Locate the cell with the specified text and output its (X, Y) center coordinate. 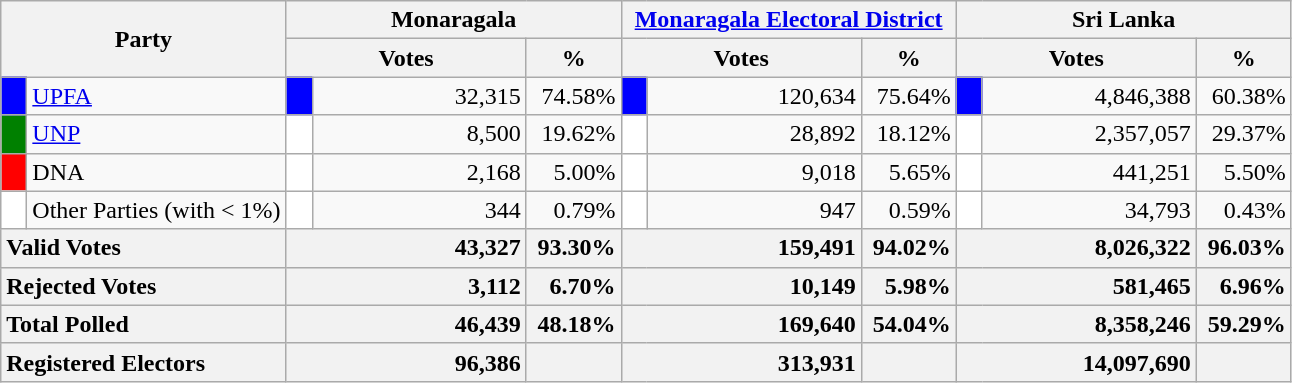
0.43% (1244, 210)
5.00% (574, 172)
Total Polled (144, 324)
14,097,690 (1076, 362)
Other Parties (with < 1%) (156, 210)
2,168 (419, 172)
5.65% (908, 172)
28,892 (754, 134)
75.64% (908, 96)
Valid Votes (144, 248)
60.38% (1244, 96)
34,793 (1089, 210)
59.29% (1244, 324)
10,149 (741, 286)
6.70% (574, 286)
46,439 (406, 324)
94.02% (908, 248)
UPFA (156, 96)
19.62% (574, 134)
Registered Electors (144, 362)
313,931 (741, 362)
DNA (156, 172)
96.03% (1244, 248)
29.37% (1244, 134)
0.59% (908, 210)
169,640 (741, 324)
8,026,322 (1076, 248)
74.58% (574, 96)
Sri Lanka (1124, 20)
4,846,388 (1089, 96)
6.96% (1244, 286)
Rejected Votes (144, 286)
120,634 (754, 96)
344 (419, 210)
159,491 (741, 248)
9,018 (754, 172)
0.79% (574, 210)
96,386 (406, 362)
32,315 (419, 96)
5.98% (908, 286)
441,251 (1089, 172)
Monaragala Electoral District (788, 20)
3,112 (406, 286)
18.12% (908, 134)
Monaragala (454, 20)
Party (144, 39)
93.30% (574, 248)
UNP (156, 134)
8,358,246 (1076, 324)
48.18% (574, 324)
581,465 (1076, 286)
8,500 (419, 134)
43,327 (406, 248)
54.04% (908, 324)
2,357,057 (1089, 134)
947 (754, 210)
5.50% (1244, 172)
